From the cell containing the given text, extract its center point as [x, y] coordinate. 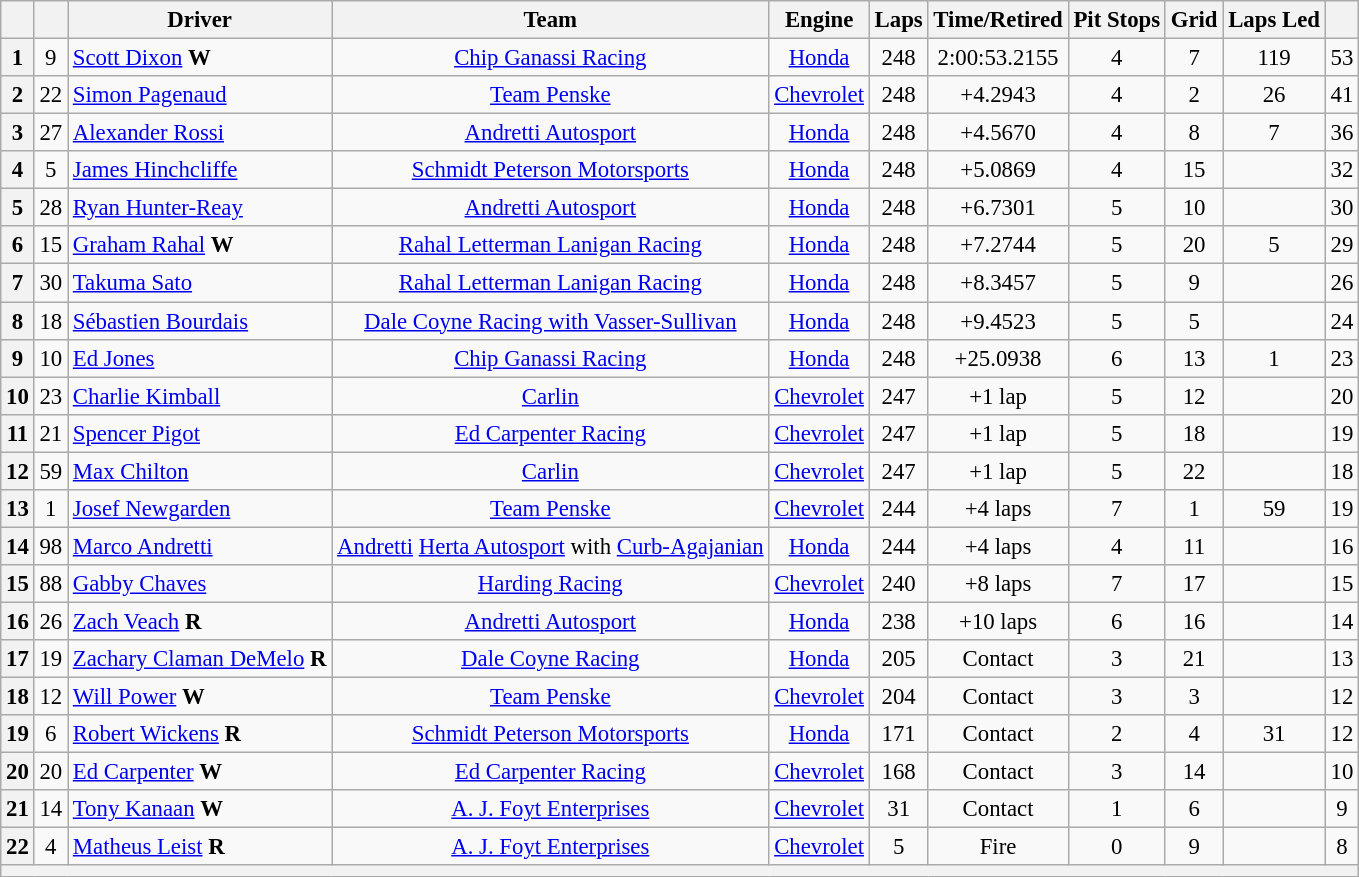
205 [898, 659]
Laps [898, 20]
Harding Racing [550, 584]
28 [50, 208]
Spencer Pigot [200, 433]
+6.7301 [998, 208]
Max Chilton [200, 471]
+5.0869 [998, 170]
0 [1116, 847]
Alexander Rossi [200, 133]
Takuma Sato [200, 283]
27 [50, 133]
Zachary Claman DeMelo R [200, 659]
88 [50, 584]
Charlie Kimball [200, 396]
240 [898, 584]
53 [1342, 58]
+4.2943 [998, 95]
Time/Retired [998, 20]
Scott Dixon W [200, 58]
Graham Rahal W [200, 245]
119 [1274, 58]
James Hinchcliffe [200, 170]
Will Power W [200, 697]
Simon Pagenaud [200, 95]
204 [898, 697]
+8 laps [998, 584]
Robert Wickens R [200, 734]
36 [1342, 133]
+8.3457 [998, 283]
Zach Veach R [200, 621]
Sébastien Bourdais [200, 321]
+7.2744 [998, 245]
Andretti Herta Autosport with Curb-Agajanian [550, 546]
Ed Jones [200, 358]
Matheus Leist R [200, 847]
171 [898, 734]
Dale Coyne Racing [550, 659]
Ed Carpenter W [200, 772]
+10 laps [998, 621]
Dale Coyne Racing with Vasser-Sullivan [550, 321]
Driver [200, 20]
+25.0938 [998, 358]
+9.4523 [998, 321]
32 [1342, 170]
Josef Newgarden [200, 509]
Ryan Hunter-Reay [200, 208]
168 [898, 772]
29 [1342, 245]
24 [1342, 321]
Team [550, 20]
2:00:53.2155 [998, 58]
Laps Led [1274, 20]
41 [1342, 95]
238 [898, 621]
Gabby Chaves [200, 584]
Engine [819, 20]
98 [50, 546]
+4.5670 [998, 133]
Pit Stops [1116, 20]
Grid [1194, 20]
Tony Kanaan W [200, 809]
Fire [998, 847]
Marco Andretti [200, 546]
